Return [X, Y] of the center of cell containing provided text 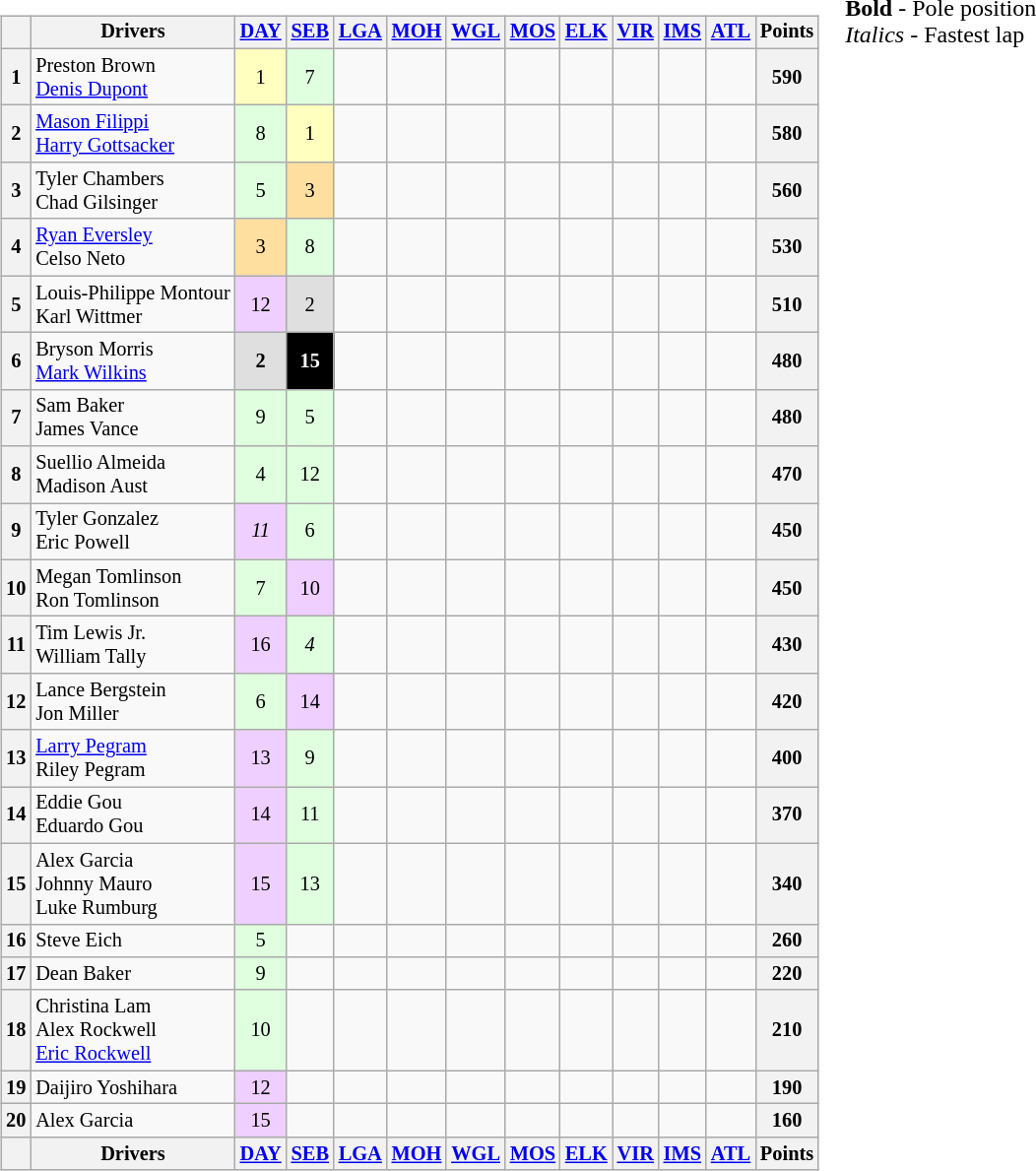
220 [787, 974]
Tim Lewis Jr. William Tally [132, 645]
Larry Pegram Riley Pegram [132, 758]
400 [787, 758]
420 [787, 702]
530 [787, 247]
Tyler Chambers Chad Gilsinger [132, 191]
Eddie Gou Eduardo Gou [132, 815]
Steve Eich [132, 941]
580 [787, 134]
Megan Tomlinson Ron Tomlinson [132, 588]
Louis-Philippe Montour Karl Wittmer [132, 304]
590 [787, 77]
Bryson Morris Mark Wilkins [132, 361]
260 [787, 941]
160 [787, 1121]
430 [787, 645]
190 [787, 1087]
Lance Bergstein Jon Miller [132, 702]
Daijiro Yoshihara [132, 1087]
Tyler Gonzalez Eric Powell [132, 532]
17 [16, 974]
Sam Baker James Vance [132, 418]
210 [787, 1030]
19 [16, 1087]
18 [16, 1030]
Christina Lam Alex Rockwell Eric Rockwell [132, 1030]
20 [16, 1121]
560 [787, 191]
Ryan Eversley Celso Neto [132, 247]
340 [787, 883]
470 [787, 475]
Dean Baker [132, 974]
370 [787, 815]
Mason Filippi Harry Gottsacker [132, 134]
Alex Garcia Johnny Mauro Luke Rumburg [132, 883]
510 [787, 304]
Alex Garcia [132, 1121]
Suellio Almeida Madison Aust [132, 475]
Preston Brown Denis Dupont [132, 77]
